Extract the [x, y] coordinate from the center of the cell holding the provided text.  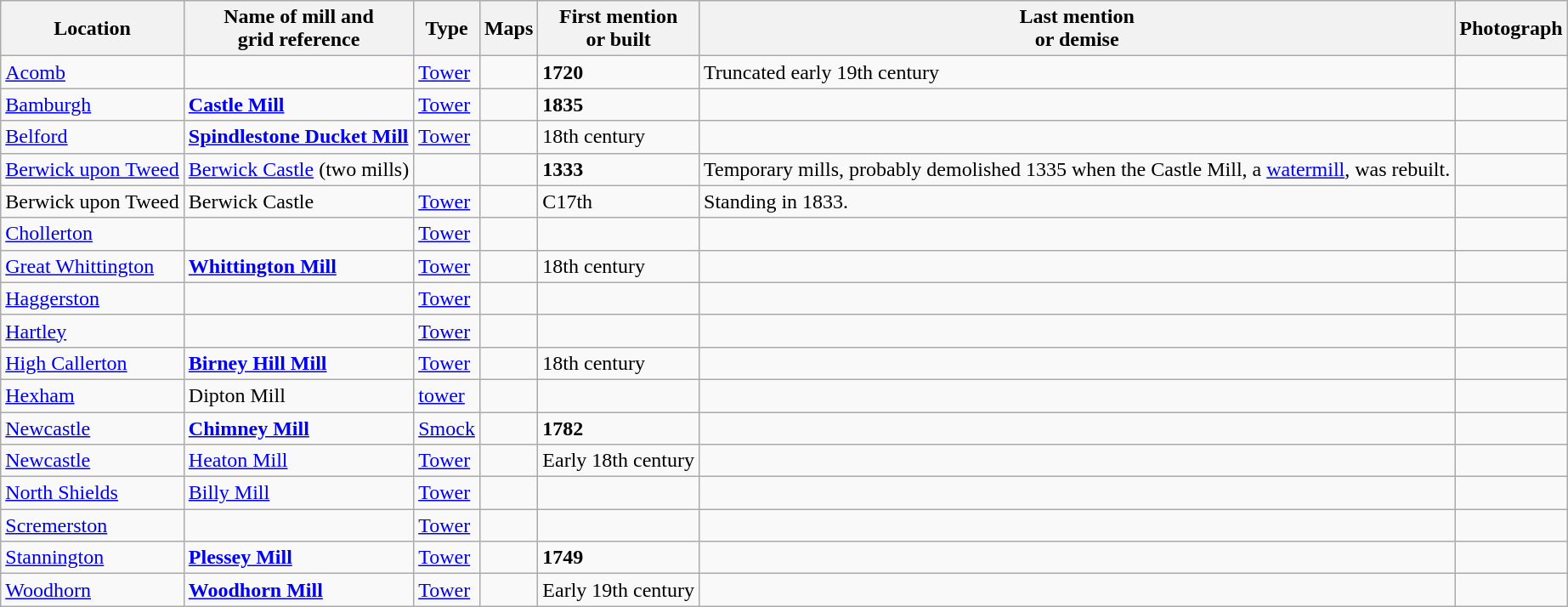
Woodhorn [93, 590]
1720 [619, 72]
Hexham [93, 395]
Last mention or demise [1078, 29]
Birney Hill Mill [298, 363]
Spindlestone Ducket Mill [298, 137]
Early 19th century [619, 590]
Location [93, 29]
1835 [619, 105]
Castle Mill [298, 105]
Temporary mills, probably demolished 1335 when the Castle Mill, a watermill, was rebuilt. [1078, 169]
Haggerston [93, 298]
Berwick Castle [298, 201]
C17th [619, 201]
Chollerton [93, 234]
1782 [619, 428]
Dipton Mill [298, 395]
Bamburgh [93, 105]
Great Whittington [93, 266]
Smock [447, 428]
1333 [619, 169]
Berwick Castle (two mills) [298, 169]
Scremerston [93, 525]
Name of mill andgrid reference [298, 29]
Plessey Mill [298, 558]
Truncated early 19th century [1078, 72]
Whittington Mill [298, 266]
Photograph [1511, 29]
Billy Mill [298, 493]
Early 18th century [619, 461]
tower [447, 395]
Stannington [93, 558]
Acomb [93, 72]
1749 [619, 558]
Woodhorn Mill [298, 590]
High Callerton [93, 363]
North Shields [93, 493]
Type [447, 29]
First mentionor built [619, 29]
Chimney Mill [298, 428]
Hartley [93, 331]
Maps [508, 29]
Heaton Mill [298, 461]
Belford [93, 137]
Standing in 1833. [1078, 201]
